From the cell containing the given text, extract its center point as [X, Y] coordinate. 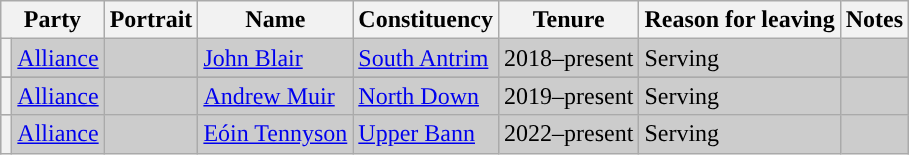
John Blair [276, 58]
2019–present [569, 96]
2018–present [569, 58]
2022–present [569, 134]
Name [276, 20]
Portrait [151, 20]
Andrew Muir [276, 96]
Eóin Tennyson [276, 134]
Notes [874, 20]
North Down [426, 96]
Tenure [569, 20]
South Antrim [426, 58]
Reason for leaving [740, 20]
Party [52, 20]
Constituency [426, 20]
Upper Bann [426, 134]
